Locate the cell with the specified text and output its [X, Y] center coordinate. 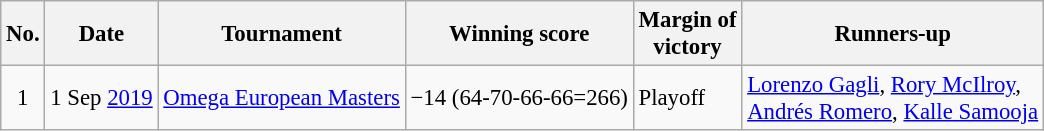
Lorenzo Gagli, Rory McIlroy, Andrés Romero, Kalle Samooja [893, 98]
−14 (64-70-66-66=266) [519, 98]
1 Sep 2019 [102, 98]
Playoff [688, 98]
Date [102, 34]
Margin ofvictory [688, 34]
Tournament [282, 34]
Omega European Masters [282, 98]
1 [23, 98]
No. [23, 34]
Runners-up [893, 34]
Winning score [519, 34]
